Scan for the cell matching the given text and deliver its (x, y) coordinate at center. 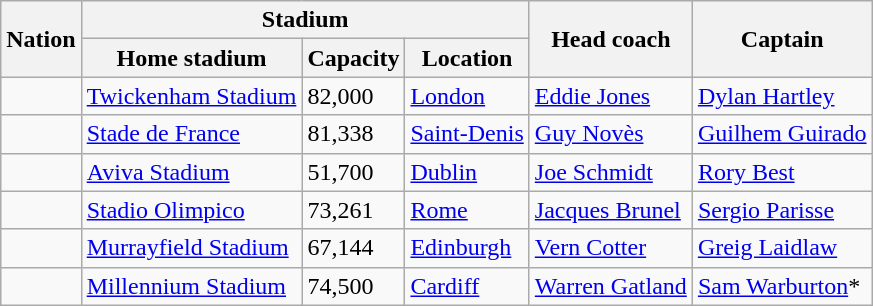
74,500 (354, 286)
Murrayfield Stadium (192, 248)
73,261 (354, 210)
Edinburgh (467, 248)
Vern Cotter (610, 248)
Millennium Stadium (192, 286)
Captain (782, 39)
51,700 (354, 172)
Twickenham Stadium (192, 96)
Eddie Jones (610, 96)
Cardiff (467, 286)
Dublin (467, 172)
Head coach (610, 39)
Jacques Brunel (610, 210)
Joe Schmidt (610, 172)
Rome (467, 210)
Stadio Olimpico (192, 210)
Stade de France (192, 134)
Location (467, 58)
Saint-Denis (467, 134)
82,000 (354, 96)
Stadium (305, 20)
London (467, 96)
Rory Best (782, 172)
67,144 (354, 248)
81,338 (354, 134)
Greig Laidlaw (782, 248)
Nation (41, 39)
Guilhem Guirado (782, 134)
Aviva Stadium (192, 172)
Sergio Parisse (782, 210)
Home stadium (192, 58)
Capacity (354, 58)
Warren Gatland (610, 286)
Sam Warburton* (782, 286)
Guy Novès (610, 134)
Dylan Hartley (782, 96)
